Locate the cell with the specified text and output its [X, Y] center coordinate. 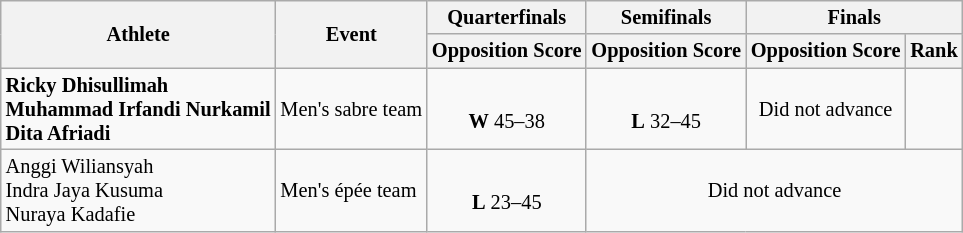
Quarterfinals [506, 17]
Athlete [138, 34]
Rank [934, 51]
Anggi WiliansyahIndra Jaya KusumaNuraya Kadafie [138, 190]
Finals [854, 17]
W 45–38 [506, 109]
L 32–45 [666, 109]
Semifinals [666, 17]
L 23–45 [506, 190]
Ricky DhisullimahMuhammad Irfandi NurkamilDita Afriadi [138, 109]
Event [352, 34]
Men's sabre team [352, 109]
Men's épée team [352, 190]
